Search for the cell housing the specified text and yield its [x, y] center coordinate. 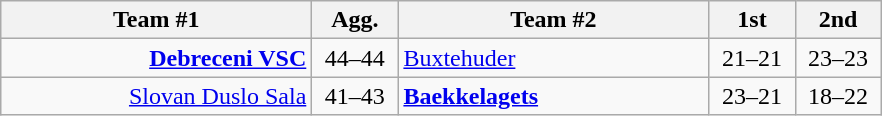
Buxtehuder [554, 58]
44–44 [355, 58]
Slovan Duslo Sala [156, 96]
2nd [838, 20]
21–21 [752, 58]
Team #2 [554, 20]
1st [752, 20]
18–22 [838, 96]
41–43 [355, 96]
Debreceni VSC [156, 58]
Team #1 [156, 20]
23–23 [838, 58]
23–21 [752, 96]
Agg. [355, 20]
Baekkelagets [554, 96]
